For the text-containing cell, return its midpoint in [X, Y] coordinate format. 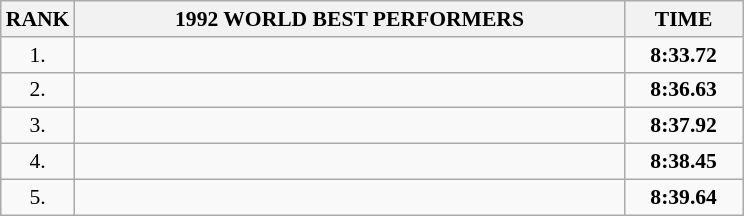
2. [38, 90]
1. [38, 55]
3. [38, 126]
8:39.64 [684, 197]
TIME [684, 19]
8:33.72 [684, 55]
8:37.92 [684, 126]
4. [38, 162]
8:38.45 [684, 162]
8:36.63 [684, 90]
RANK [38, 19]
1992 WORLD BEST PERFORMERS [349, 19]
5. [38, 197]
